Provide the [x, y] coordinate of the cell's center where the given text is located.  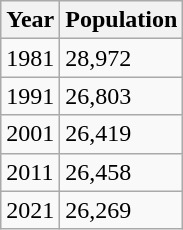
2001 [30, 134]
Year [30, 20]
26,458 [122, 172]
26,419 [122, 134]
26,269 [122, 210]
1991 [30, 96]
1981 [30, 58]
28,972 [122, 58]
2011 [30, 172]
26,803 [122, 96]
2021 [30, 210]
Population [122, 20]
